Determine the [x, y] coordinate at the center of the cell enclosing the given text.  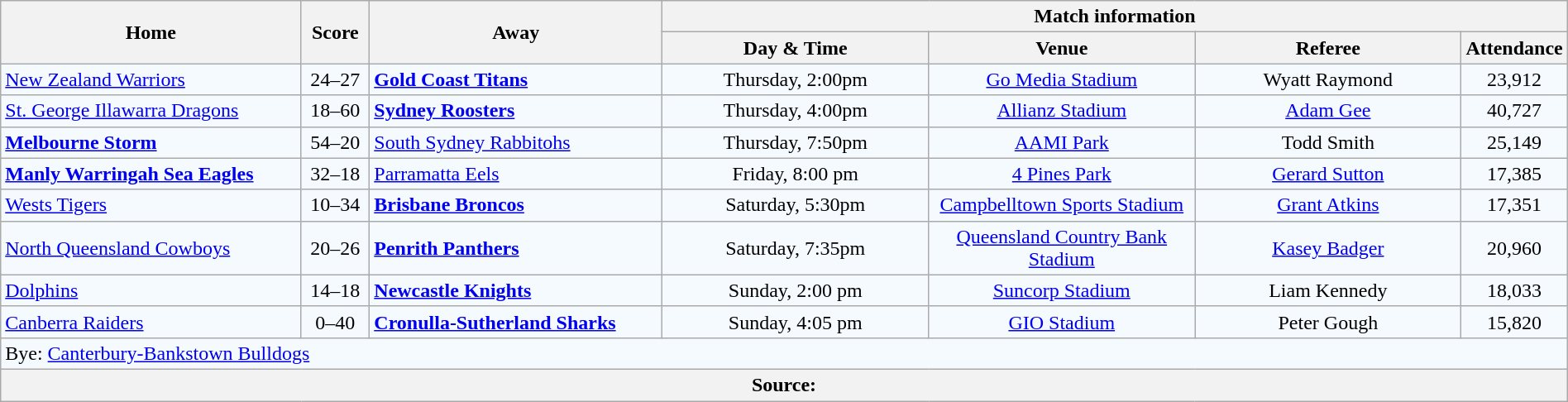
Wests Tigers [151, 205]
18,033 [1514, 290]
25,149 [1514, 142]
Day & Time [796, 48]
Sydney Roosters [516, 111]
Sunday, 2:00 pm [796, 290]
Newcastle Knights [516, 290]
18–60 [336, 111]
North Queensland Cowboys [151, 248]
20–26 [336, 248]
17,351 [1514, 205]
Manly Warringah Sea Eagles [151, 174]
Todd Smith [1328, 142]
Adam Gee [1328, 111]
Dolphins [151, 290]
Gold Coast Titans [516, 79]
Saturday, 7:35pm [796, 248]
Thursday, 7:50pm [796, 142]
Kasey Badger [1328, 248]
Grant Atkins [1328, 205]
4 Pines Park [1062, 174]
23,912 [1514, 79]
40,727 [1514, 111]
Referee [1328, 48]
Gerard Sutton [1328, 174]
Cronulla-Sutherland Sharks [516, 322]
Friday, 8:00 pm [796, 174]
Allianz Stadium [1062, 111]
St. George Illawarra Dragons [151, 111]
Melbourne Storm [151, 142]
Saturday, 5:30pm [796, 205]
New Zealand Warriors [151, 79]
Attendance [1514, 48]
Campbelltown Sports Stadium [1062, 205]
10–34 [336, 205]
Bye: Canterbury-Bankstown Bulldogs [784, 353]
Parramatta Eels [516, 174]
Liam Kennedy [1328, 290]
Venue [1062, 48]
Wyatt Raymond [1328, 79]
17,385 [1514, 174]
Queensland Country Bank Stadium [1062, 248]
Brisbane Broncos [516, 205]
0–40 [336, 322]
South Sydney Rabbitohs [516, 142]
20,960 [1514, 248]
Penrith Panthers [516, 248]
Source: [784, 385]
Peter Gough [1328, 322]
Away [516, 32]
GIO Stadium [1062, 322]
15,820 [1514, 322]
Sunday, 4:05 pm [796, 322]
14–18 [336, 290]
AAMI Park [1062, 142]
Thursday, 4:00pm [796, 111]
24–27 [336, 79]
Match information [1115, 17]
Suncorp Stadium [1062, 290]
Score [336, 32]
Thursday, 2:00pm [796, 79]
32–18 [336, 174]
54–20 [336, 142]
Home [151, 32]
Canberra Raiders [151, 322]
Go Media Stadium [1062, 79]
